Extract the [x, y] coordinate from the center of the cell holding the provided text.  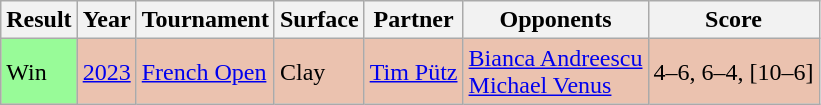
French Open [205, 72]
Tim Pütz [414, 72]
Win [39, 72]
Year [106, 20]
Partner [414, 20]
Bianca Andreescu Michael Venus [556, 72]
2023 [106, 72]
Tournament [205, 20]
Clay [319, 72]
Opponents [556, 20]
Result [39, 20]
4–6, 6–4, [10–6] [734, 72]
Score [734, 20]
Surface [319, 20]
